Return the (X, Y) coordinate for the center point of the cell that contains the specified text.  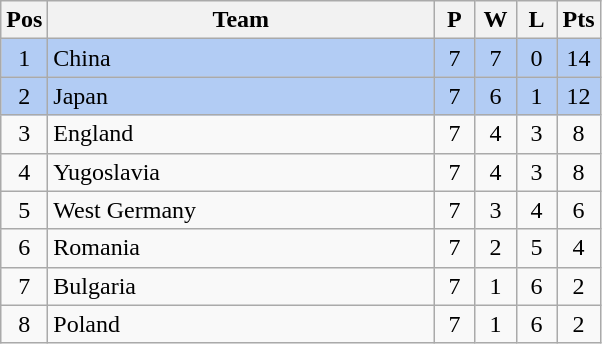
Romania (241, 248)
Poland (241, 324)
14 (578, 58)
L (536, 20)
12 (578, 96)
West Germany (241, 210)
P (454, 20)
Pts (578, 20)
England (241, 134)
W (496, 20)
Pos (24, 20)
Yugoslavia (241, 172)
Japan (241, 96)
China (241, 58)
Bulgaria (241, 286)
Team (241, 20)
0 (536, 58)
